Return (x, y) of the center of cell containing provided text 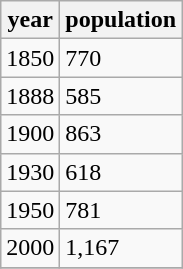
781 (121, 210)
2000 (30, 248)
1,167 (121, 248)
770 (121, 58)
population (121, 20)
1888 (30, 96)
1850 (30, 58)
585 (121, 96)
863 (121, 134)
1900 (30, 134)
1950 (30, 210)
618 (121, 172)
year (30, 20)
1930 (30, 172)
